Locate the cell with the specified text and output its [X, Y] center coordinate. 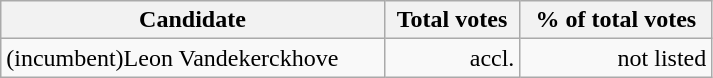
accl. [452, 58]
Total votes [452, 20]
% of total votes [616, 20]
Candidate [192, 20]
not listed [616, 58]
(incumbent)Leon Vandekerckhove [192, 58]
